Determine the [x, y] coordinate at the center of the cell enclosing the given text.  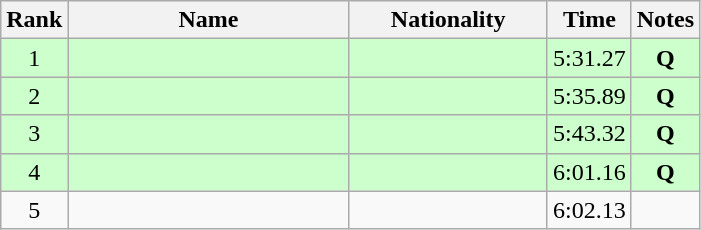
Notes [665, 20]
6:01.16 [589, 172]
4 [34, 172]
5 [34, 210]
1 [34, 58]
Time [589, 20]
Nationality [448, 20]
3 [34, 134]
Name [208, 20]
Rank [34, 20]
5:31.27 [589, 58]
6:02.13 [589, 210]
5:35.89 [589, 96]
2 [34, 96]
5:43.32 [589, 134]
